Identify which cell holds the provided text, then report its (x, y) central coordinate. 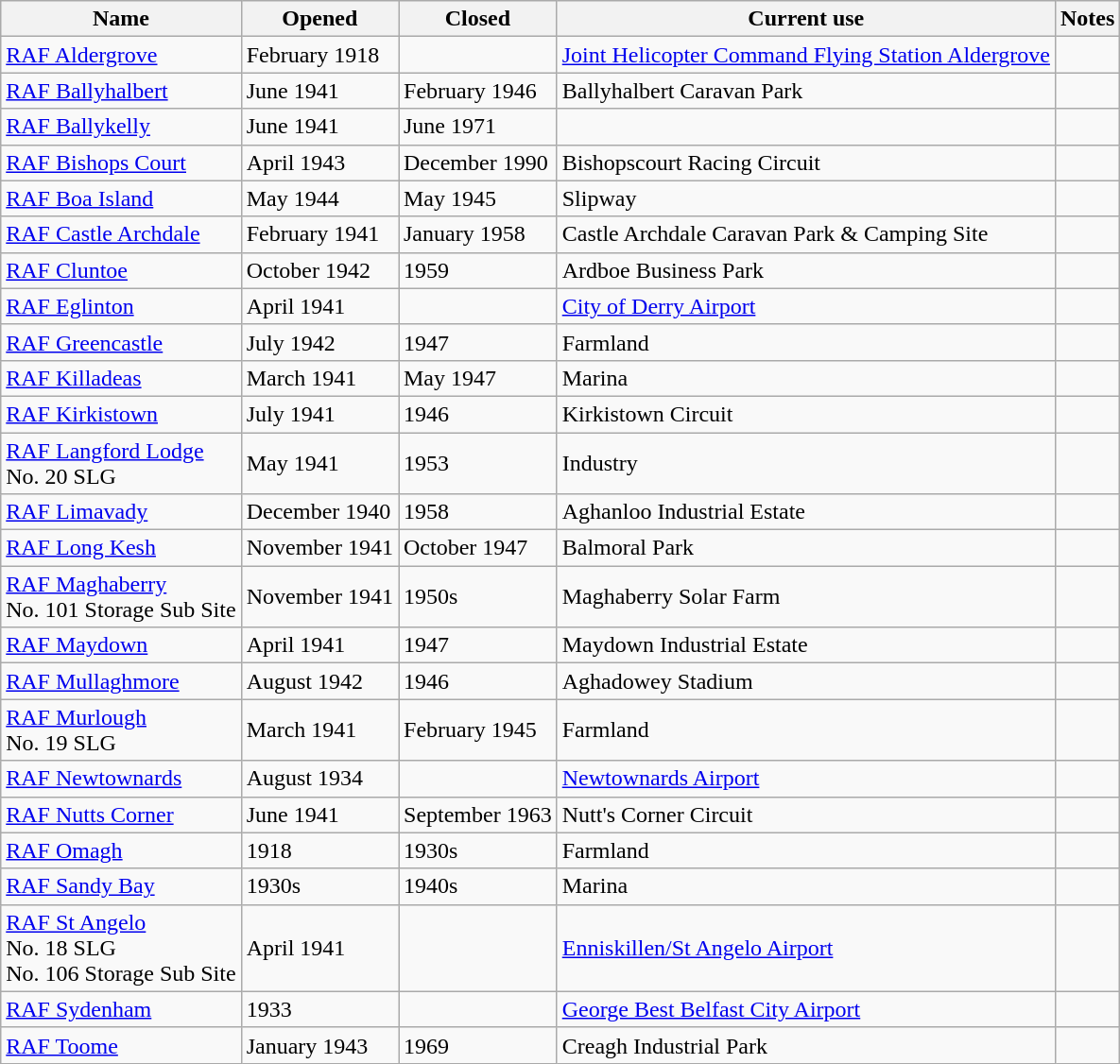
October 1942 (319, 270)
Industry (805, 463)
1969 (478, 1045)
RAF Boa Island (121, 198)
December 1940 (319, 512)
Slipway (805, 198)
Newtownards Airport (805, 779)
RAF Sandy Bay (121, 886)
RAF Nutts Corner (121, 815)
May 1945 (478, 198)
Ardboe Business Park (805, 270)
July 1941 (319, 414)
Opened (319, 19)
RAF Langford LodgeNo. 20 SLG (121, 463)
RAF Killadeas (121, 378)
RAF Newtownards (121, 779)
April 1943 (319, 163)
Nutt's Corner Circuit (805, 815)
RAF Toome (121, 1045)
Kirkistown Circuit (805, 414)
July 1942 (319, 342)
RAF Aldergrove (121, 55)
Name (121, 19)
RAF Omagh (121, 850)
Castle Archdale Caravan Park & Camping Site (805, 234)
February 1945 (478, 729)
1918 (319, 850)
RAF Kirkistown (121, 414)
RAF Ballyhalbert (121, 91)
Aghadowey Stadium (805, 681)
Enniskillen/St Angelo Airport (805, 948)
Ballyhalbert Caravan Park (805, 91)
RAF Greencastle (121, 342)
August 1942 (319, 681)
October 1947 (478, 548)
Bishopscourt Racing Circuit (805, 163)
February 1946 (478, 91)
December 1990 (478, 163)
Maydown Industrial Estate (805, 645)
Current use (805, 19)
RAF Eglinton (121, 306)
RAF Bishops Court (121, 163)
Balmoral Park (805, 548)
George Best Belfast City Airport (805, 1009)
September 1963 (478, 815)
1933 (319, 1009)
Maghaberry Solar Farm (805, 597)
RAF MaghaberryNo. 101 Storage Sub Site (121, 597)
RAF Limavady (121, 512)
RAF Cluntoe (121, 270)
February 1918 (319, 55)
RAF MurloughNo. 19 SLG (121, 729)
RAF Maydown (121, 645)
Notes (1087, 19)
RAF Long Kesh (121, 548)
RAF St AngeloNo. 18 SLGNo. 106 Storage Sub Site (121, 948)
January 1943 (319, 1045)
1959 (478, 270)
May 1941 (319, 463)
May 1947 (478, 378)
January 1958 (478, 234)
June 1971 (478, 127)
Joint Helicopter Command Flying Station Aldergrove (805, 55)
1953 (478, 463)
Aghanloo Industrial Estate (805, 512)
RAF Ballykelly (121, 127)
February 1941 (319, 234)
1958 (478, 512)
RAF Mullaghmore (121, 681)
August 1934 (319, 779)
Closed (478, 19)
RAF Sydenham (121, 1009)
RAF Castle Archdale (121, 234)
May 1944 (319, 198)
1940s (478, 886)
1950s (478, 597)
City of Derry Airport (805, 306)
Creagh Industrial Park (805, 1045)
